Locate the cell with the specified text and output its [x, y] center coordinate. 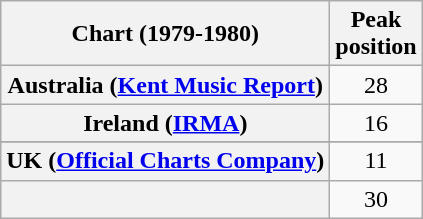
Chart (1979-1980) [166, 34]
UK (Official Charts Company) [166, 161]
11 [376, 161]
16 [376, 123]
28 [376, 85]
Peakposition [376, 34]
Australia (Kent Music Report) [166, 85]
Ireland (IRMA) [166, 123]
30 [376, 199]
